Scan for the cell matching the given text and deliver its [X, Y] coordinate at center. 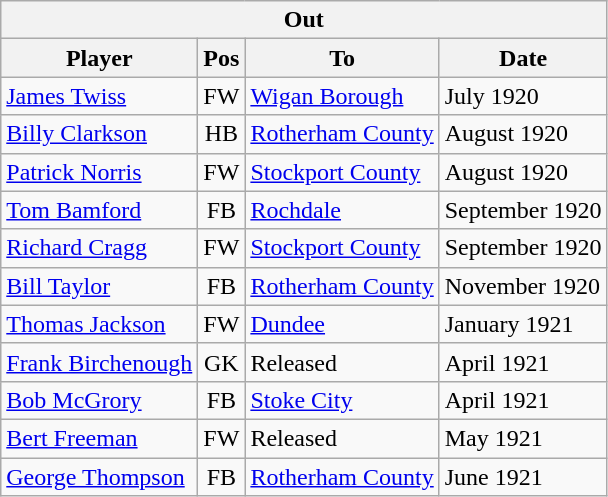
James Twiss [100, 96]
George Thompson [100, 477]
GK [222, 362]
May 1921 [523, 438]
To [342, 58]
Dundee [342, 324]
Bob McGrory [100, 400]
Out [304, 20]
November 1920 [523, 286]
June 1921 [523, 477]
Pos [222, 58]
January 1921 [523, 324]
HB [222, 134]
Bill Taylor [100, 286]
Rochdale [342, 210]
July 1920 [523, 96]
Date [523, 58]
Patrick Norris [100, 172]
Frank Birchenough [100, 362]
Tom Bamford [100, 210]
Bert Freeman [100, 438]
Stoke City [342, 400]
Richard Cragg [100, 248]
Player [100, 58]
Billy Clarkson [100, 134]
Thomas Jackson [100, 324]
Wigan Borough [342, 96]
